Pinpoint the cell where the given text exists, returning its (X, Y) midpoint coordinate. 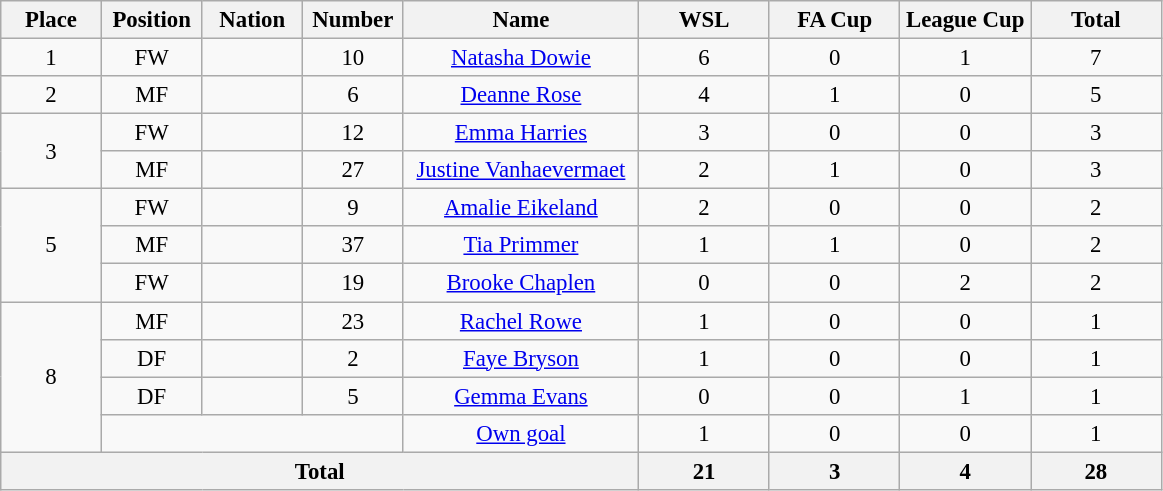
WSL (704, 20)
Number (354, 20)
28 (1096, 471)
Faye Bryson (521, 358)
FA Cup (834, 20)
Gemma Evans (521, 396)
Natasha Dowie (521, 58)
Brooke Chaplen (521, 283)
12 (354, 133)
Name (521, 20)
Deanne Rose (521, 95)
Tia Primmer (521, 245)
21 (704, 471)
Position (152, 20)
9 (354, 208)
7 (1096, 58)
23 (354, 321)
37 (354, 245)
League Cup (966, 20)
8 (52, 377)
Own goal (521, 433)
Emma Harries (521, 133)
Justine Vanhaevermaet (521, 170)
Place (52, 20)
Nation (252, 20)
27 (354, 170)
19 (354, 283)
Rachel Rowe (521, 321)
10 (354, 58)
Amalie Eikeland (521, 208)
